Identify which cell holds the provided text, then report its (X, Y) central coordinate. 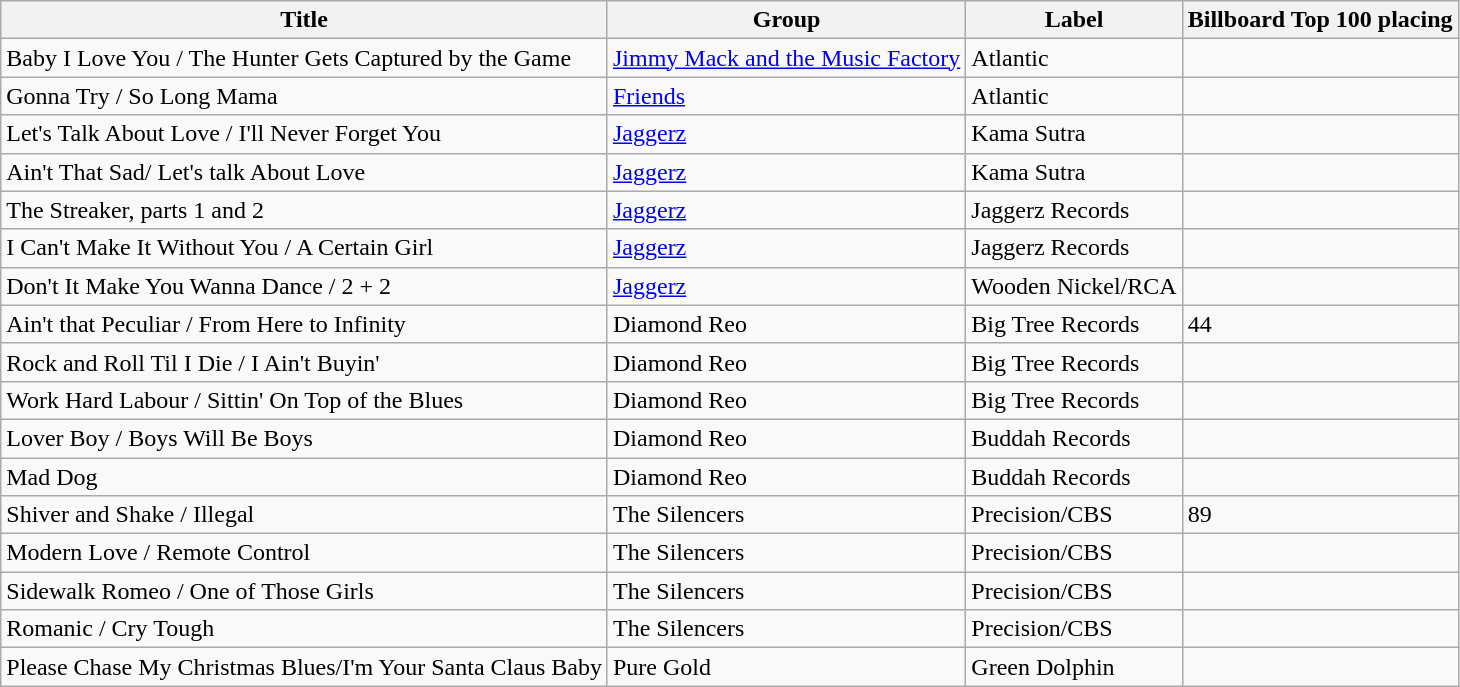
Ain't that Peculiar / From Here to Infinity (304, 324)
I Can't Make It Without You / A Certain Girl (304, 248)
Sidewalk Romeo / One of Those Girls (304, 591)
Baby I Love You / The Hunter Gets Captured by the Game (304, 58)
Green Dolphin (1074, 667)
The Streaker, parts 1 and 2 (304, 210)
Don't It Make You Wanna Dance / 2 + 2 (304, 286)
Work Hard Labour / Sittin' On Top of the Blues (304, 400)
Pure Gold (786, 667)
Rock and Roll Til I Die / I Ain't Buyin' (304, 362)
Label (1074, 20)
Jimmy Mack and the Music Factory (786, 58)
Romanic / Cry Tough (304, 629)
Title (304, 20)
Modern Love / Remote Control (304, 553)
Billboard Top 100 placing (1320, 20)
Please Chase My Christmas Blues/I'm Your Santa Claus Baby (304, 667)
Wooden Nickel/RCA (1074, 286)
Ain't That Sad/ Let's talk About Love (304, 172)
Gonna Try / So Long Mama (304, 96)
Mad Dog (304, 477)
Shiver and Shake / Illegal (304, 515)
Let's Talk About Love / I'll Never Forget You (304, 134)
44 (1320, 324)
Lover Boy / Boys Will Be Boys (304, 438)
89 (1320, 515)
Friends (786, 96)
Group (786, 20)
